Locate the cell with the specified text and output its (x, y) center coordinate. 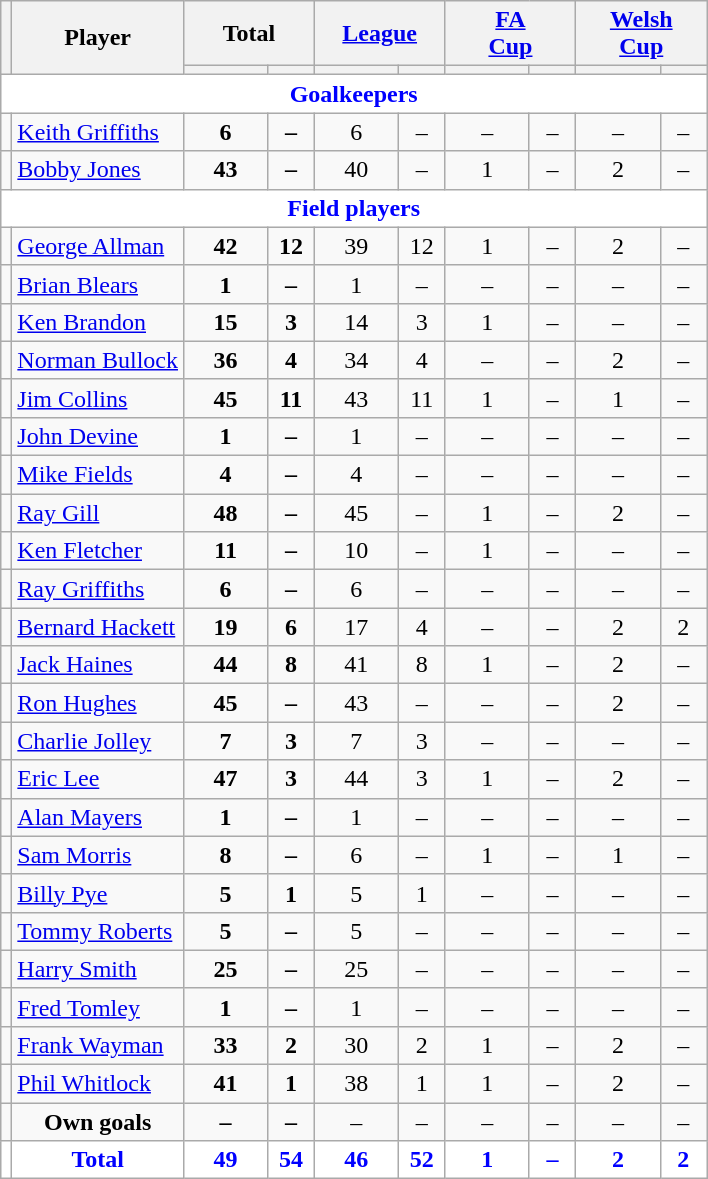
33 (226, 1046)
Bobby Jones (98, 170)
Keith Griffiths (98, 132)
34 (356, 360)
League (380, 34)
George Allman (98, 246)
17 (356, 627)
Sam Morris (98, 855)
Ron Hughes (98, 703)
Tommy Roberts (98, 931)
48 (226, 513)
Ray Griffiths (98, 589)
Field players (354, 208)
14 (356, 322)
Eric Lee (98, 779)
Billy Pye (98, 893)
Charlie Jolley (98, 741)
36 (226, 360)
54 (292, 1160)
15 (226, 322)
Jim Collins (98, 398)
Bernard Hackett (98, 627)
Mike Fields (98, 475)
Harry Smith (98, 969)
47 (226, 779)
10 (356, 551)
Fred Tomley (98, 1007)
Goalkeepers (354, 94)
38 (356, 1084)
Ken Brandon (98, 322)
46 (356, 1160)
John Devine (98, 437)
FACup (510, 34)
Own goals (98, 1122)
Player (98, 38)
Alan Mayers (98, 817)
Norman Bullock (98, 360)
52 (422, 1160)
49 (226, 1160)
Brian Blears (98, 284)
Jack Haines (98, 665)
30 (356, 1046)
39 (356, 246)
Frank Wayman (98, 1046)
WelshCup (642, 34)
Ray Gill (98, 513)
40 (356, 170)
Phil Whitlock (98, 1084)
42 (226, 246)
Ken Fletcher (98, 551)
19 (226, 627)
